Return [X, Y] of the center of cell containing provided text 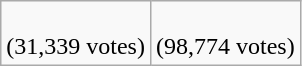
(31,339 votes) [76, 34]
(98,774 votes) [225, 34]
